Identify which cell holds the provided text, then report its (X, Y) central coordinate. 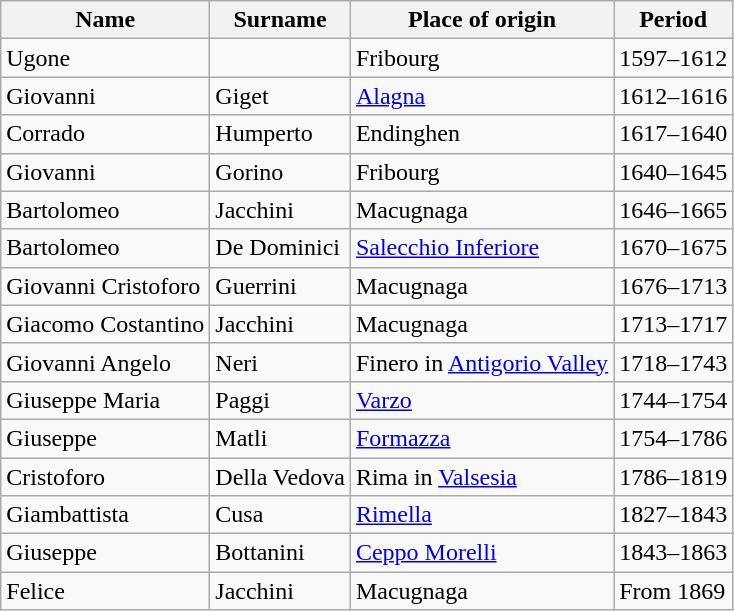
Rima in Valsesia (482, 477)
Neri (280, 362)
Corrado (106, 134)
Della Vedova (280, 477)
1827–1843 (674, 515)
Cristoforo (106, 477)
Giovanni Angelo (106, 362)
Paggi (280, 400)
Giget (280, 96)
Name (106, 20)
Alagna (482, 96)
1744–1754 (674, 400)
Felice (106, 591)
Giambattista (106, 515)
1676–1713 (674, 286)
Bottanini (280, 553)
Endinghen (482, 134)
Salecchio Inferiore (482, 248)
1646–1665 (674, 210)
Giuseppe Maria (106, 400)
Cusa (280, 515)
Rimella (482, 515)
Guerrini (280, 286)
1713–1717 (674, 324)
Matli (280, 438)
Giacomo Costantino (106, 324)
De Dominici (280, 248)
Place of origin (482, 20)
1786–1819 (674, 477)
Period (674, 20)
1670–1675 (674, 248)
Humperto (280, 134)
1597–1612 (674, 58)
1718–1743 (674, 362)
1754–1786 (674, 438)
1612–1616 (674, 96)
From 1869 (674, 591)
1617–1640 (674, 134)
1640–1645 (674, 172)
Ceppo Morelli (482, 553)
Surname (280, 20)
Ugone (106, 58)
Varzo (482, 400)
1843–1863 (674, 553)
Finero in Antigorio Valley (482, 362)
Gorino (280, 172)
Giovanni Cristoforo (106, 286)
Formazza (482, 438)
